Find where the given text appears and provide that cell's center as (x, y) coordinate. 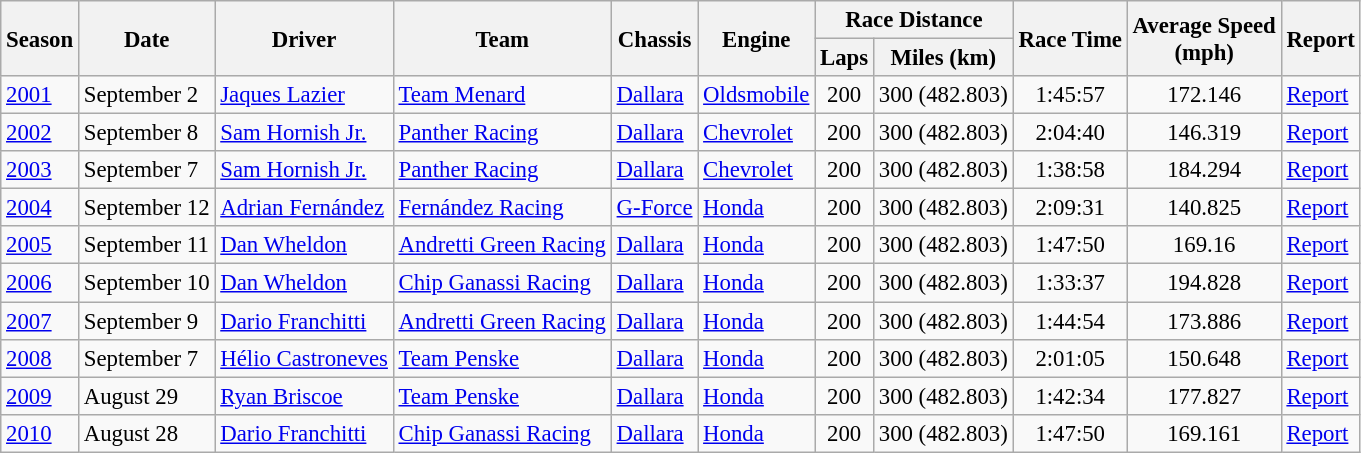
2005 (40, 245)
2004 (40, 208)
Miles (km) (943, 58)
September 10 (146, 283)
Adrian Fernández (304, 208)
September 12 (146, 208)
September 8 (146, 133)
140.825 (1204, 208)
2006 (40, 283)
1:45:57 (1070, 95)
G-Force (654, 208)
Oldsmobile (756, 95)
1:44:54 (1070, 321)
177.827 (1204, 396)
Hélio Castroneves (304, 358)
Team Menard (502, 95)
146.319 (1204, 133)
August 29 (146, 396)
173.886 (1204, 321)
Race Time (1070, 38)
169.161 (1204, 433)
September 11 (146, 245)
2009 (40, 396)
Jaques Lazier (304, 95)
Race Distance (914, 20)
Average Speed(mph) (1204, 38)
1:38:58 (1070, 170)
2007 (40, 321)
Date (146, 38)
2:09:31 (1070, 208)
169.16 (1204, 245)
Ryan Briscoe (304, 396)
Laps (844, 58)
Team (502, 38)
Engine (756, 38)
2010 (40, 433)
September 2 (146, 95)
August 28 (146, 433)
Season (40, 38)
2:01:05 (1070, 358)
2:04:40 (1070, 133)
Chassis (654, 38)
September 9 (146, 321)
172.146 (1204, 95)
184.294 (1204, 170)
1:33:37 (1070, 283)
2001 (40, 95)
2003 (40, 170)
2002 (40, 133)
1:42:34 (1070, 396)
150.648 (1204, 358)
Fernández Racing (502, 208)
2008 (40, 358)
194.828 (1204, 283)
Driver (304, 38)
